Search for the cell housing the specified text and yield its [x, y] center coordinate. 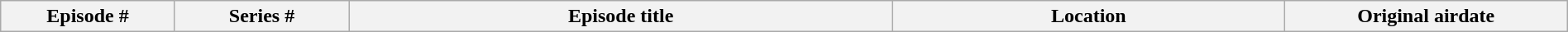
Episode title [621, 16]
Series # [261, 16]
Original airdate [1426, 16]
Episode # [88, 16]
Location [1089, 16]
